Identify which cell holds the provided text, then report its (x, y) central coordinate. 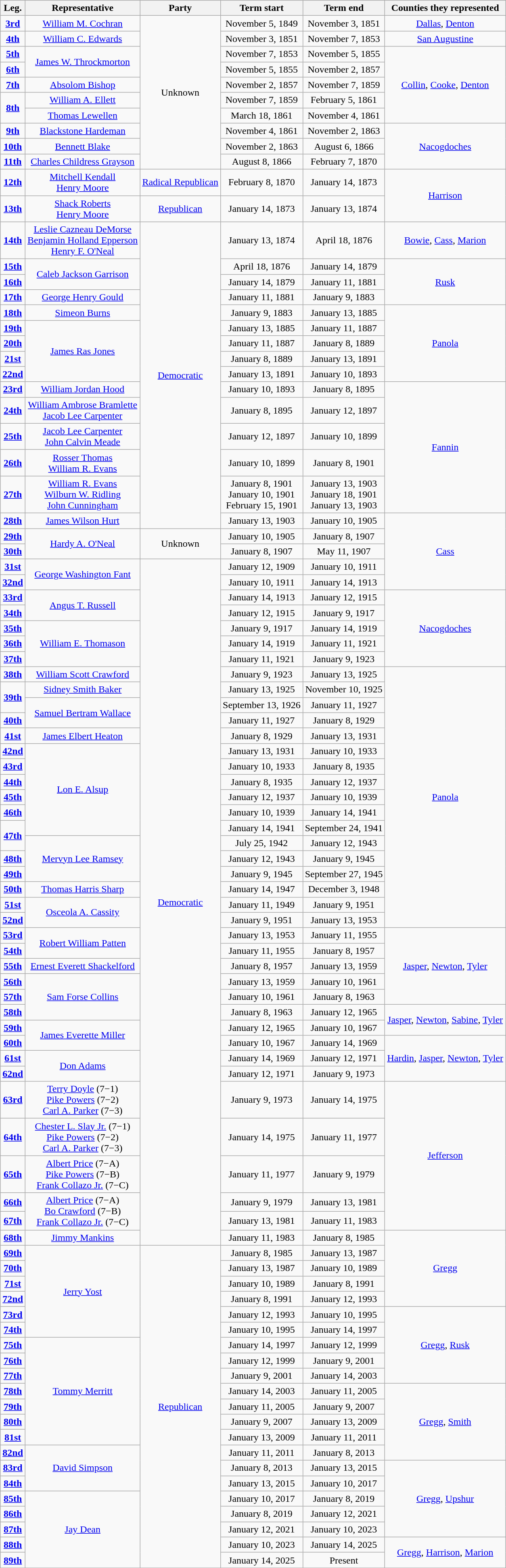
13th (13, 208)
24th (13, 410)
Term end (344, 8)
Don Adams (83, 1066)
48th (13, 859)
Jacob Lee Carpenter John Calvin Meade (83, 437)
August 8, 1866 (262, 161)
53rd (13, 935)
79th (13, 1407)
66th (13, 1202)
Rosser Thomas William R. Evans (83, 462)
31st (13, 567)
Fannin (445, 447)
38th (13, 674)
20th (13, 343)
Thomas Harris Sharp (83, 889)
George Henry Gould (83, 297)
January 11, 1949 (262, 905)
Leg. (13, 8)
56th (13, 981)
February 8, 1870 (262, 182)
51st (13, 905)
Gregg (445, 1268)
Cass (445, 551)
63rd (13, 1100)
59th (13, 1028)
29th (13, 536)
67th (13, 1221)
27th (13, 494)
Gregg, Rusk (445, 1345)
Counties they represented (445, 8)
William E. Thomason (83, 644)
William Scott Crawford (83, 674)
February 5, 1861 (344, 100)
Albert Price (7−A) Bo Crawford (7−B) Frank Collazo Jr. (7−C) (83, 1211)
43rd (13, 766)
45th (13, 797)
Radical Republican (180, 182)
February 7, 1870 (344, 161)
84th (13, 1483)
15th (13, 267)
9th (13, 131)
December 3, 1948 (344, 889)
62nd (13, 1074)
James W. Throckmorton (83, 62)
Blackstone Hardeman (83, 131)
Robert William Patten (83, 943)
November 5, 1849 (262, 23)
James Ras Jones (83, 351)
37th (13, 659)
7th (13, 85)
Samuel Bertram Wallace (83, 713)
8th (13, 108)
82nd (13, 1453)
Leslie Cazneau DeMorse Benjamin Holland Epperson Henry F. O'Neal (83, 240)
64th (13, 1137)
77th (13, 1376)
George Washington Fant (83, 575)
Jefferson (445, 1156)
19th (13, 328)
Gregg, Smith (445, 1422)
42nd (13, 751)
Simeon Burns (83, 313)
James Elbert Heaton (83, 736)
Gregg, Upshur (445, 1499)
January 12, 1909 (262, 567)
81st (13, 1437)
Albert Price (7−A) Pike Powers (7−B) Frank Collazo Jr. (7−C) (83, 1174)
Jasper, Newton, Tyler (445, 966)
69th (13, 1253)
58th (13, 1012)
65th (13, 1174)
16th (13, 282)
January 13, 1903 January 18, 1901 January 13, 1903 (344, 494)
21st (13, 359)
William R. Evans Wilburn W. Ridling John Cunningham (83, 494)
September 27, 1945 (344, 874)
85th (13, 1499)
Sam Forse Collins (83, 997)
Party (180, 8)
Lon E. Alsup (83, 789)
Terry Doyle (7−1) Pike Powers (7−2) Carl A. Parker (7−3) (83, 1100)
3rd (13, 23)
49th (13, 874)
10th (13, 146)
Term start (262, 8)
Chester L. Slay Jr. (7−1) Pike Powers (7−2) Carl A. Parker (7−3) (83, 1137)
52nd (13, 920)
San Augustine (445, 39)
Mitchell Kendall Henry Moore (83, 182)
12th (13, 182)
Dallas, Denton (445, 23)
William C. Edwards (83, 39)
Representative (83, 8)
David Simpson (83, 1468)
18th (13, 313)
76th (13, 1360)
86th (13, 1514)
November 10, 1925 (344, 690)
Thomas Lewellen (83, 115)
Mervyn Lee Ramsey (83, 859)
44th (13, 782)
Jay Dean (83, 1529)
William Jordan Hood (83, 389)
January 13, 1903 (262, 521)
14th (13, 240)
73rd (13, 1314)
26th (13, 462)
72nd (13, 1299)
70th (13, 1268)
January 8, 1901 (344, 462)
January 8, 1901 January 10, 1901 February 15, 1901 (262, 494)
Collin, Cooke, Denton (445, 85)
Jasper, Newton, Sabine, Tyler (445, 1020)
61st (13, 1058)
25th (13, 437)
39th (13, 697)
William A. Ellett (83, 100)
Charles Childress Grayson (83, 161)
33rd (13, 598)
41st (13, 736)
Sidney Smith Baker (83, 690)
54th (13, 951)
30th (13, 552)
23rd (13, 389)
17th (13, 297)
57th (13, 997)
36th (13, 644)
Osceola A. Cassity (83, 912)
May 11, 1907 (344, 552)
Jimmy Mankins (83, 1238)
60th (13, 1043)
Bennett Blake (83, 146)
Hardin, Jasper, Newton, Tyler (445, 1058)
William M. Cochran (83, 23)
Absolom Bishop (83, 85)
28th (13, 521)
11th (13, 161)
James Wilson Hurt (83, 521)
James Everette Miller (83, 1035)
55th (13, 966)
July 25, 1942 (262, 843)
Shack Roberts Henry Moore (83, 208)
August 6, 1866 (344, 146)
68th (13, 1238)
Tommy Merritt (83, 1391)
Bowie, Cass, Marion (445, 240)
75th (13, 1345)
January 14, 1947 (262, 889)
Jerry Yost (83, 1291)
74th (13, 1330)
50th (13, 889)
Hardy A. O'Neal (83, 544)
September 13, 1926 (262, 705)
Angus T. Russell (83, 605)
71st (13, 1284)
September 24, 1941 (344, 828)
William Ambrose Bramlette Jacob Lee Carpenter (83, 410)
32nd (13, 582)
Ernest Everett Shackelford (83, 966)
47th (13, 836)
83rd (13, 1468)
4th (13, 39)
87th (13, 1529)
78th (13, 1391)
Present (344, 1560)
6th (13, 69)
22nd (13, 374)
March 18, 1861 (262, 115)
Caleb Jackson Garrison (83, 274)
Harrison (445, 195)
35th (13, 628)
Gregg, Harrison, Marion (445, 1552)
89th (13, 1560)
Rusk (445, 282)
46th (13, 813)
80th (13, 1422)
40th (13, 720)
34th (13, 613)
5th (13, 54)
88th (13, 1545)
